Locate the cell with the specified text and output its [X, Y] center coordinate. 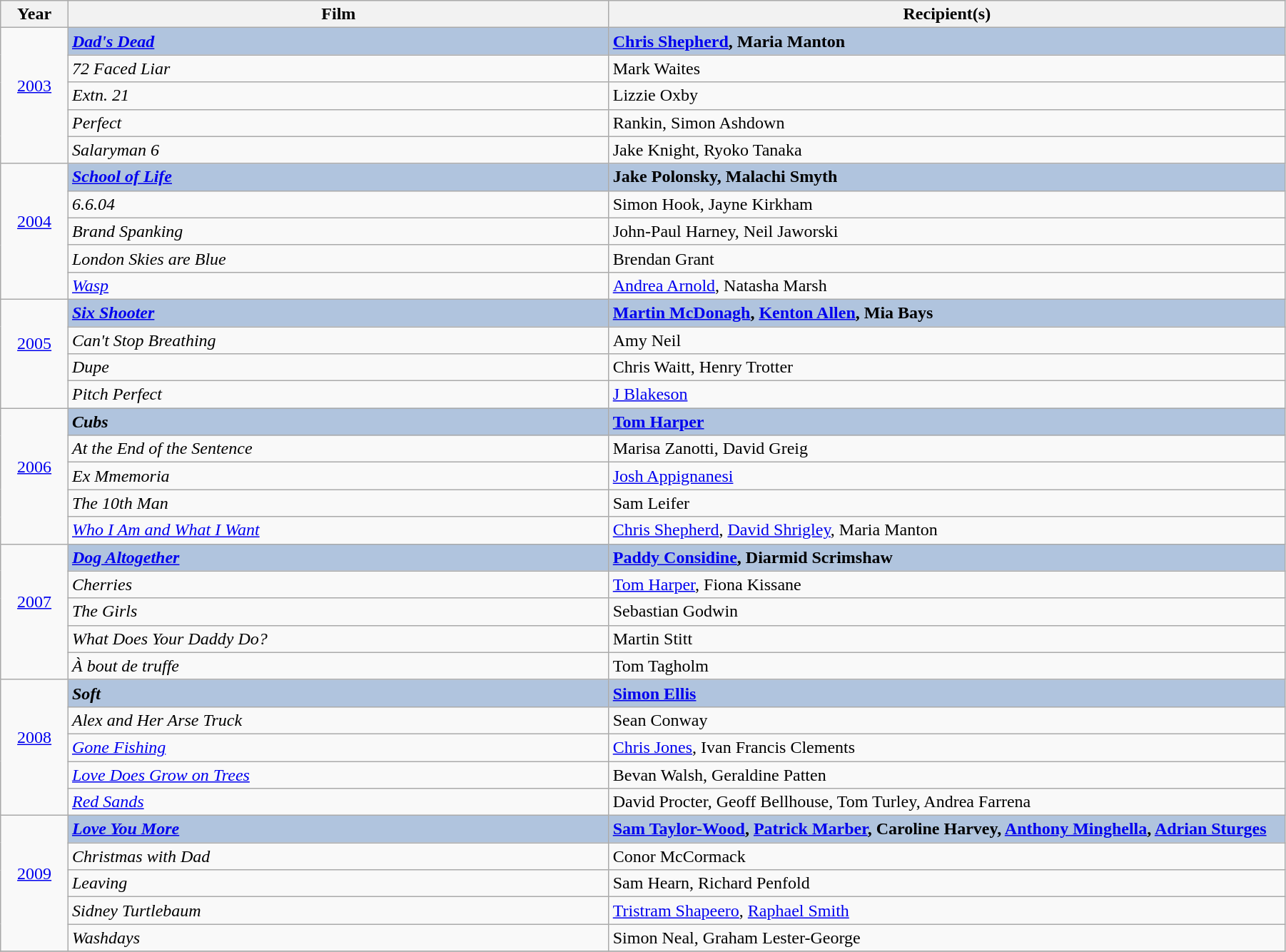
Chris Waitt, Henry Trotter [946, 368]
2007 [34, 612]
Martin Stitt [946, 639]
Washdays [338, 938]
What Does Your Daddy Do? [338, 639]
Martin McDonagh, Kenton Allen, Mia Bays [946, 313]
6.6.04 [338, 204]
Simon Hook, Jayne Kirkham [946, 204]
Tom Harper [946, 422]
Amy Neil [946, 340]
Ex Mmemoria [338, 476]
2004 [34, 231]
Chris Shepherd, Maria Manton [946, 41]
Salaryman 6 [338, 150]
Jake Polonsky, Malachi Smyth [946, 177]
The 10th Man [338, 503]
Bevan Walsh, Geraldine Patten [946, 774]
Mark Waites [946, 69]
72 Faced Liar [338, 69]
2005 [34, 353]
Who I Am and What I Want [338, 530]
À bout de truffe [338, 666]
At the End of the Sentence [338, 449]
Tom Harper, Fiona Kissane [946, 584]
Tom Tagholm [946, 666]
Dog Altogether [338, 557]
Love Does Grow on Trees [338, 774]
Sidney Turtlebaum [338, 911]
David Procter, Geoff Bellhouse, Tom Turley, Andrea Farrena [946, 802]
Alex and Her Arse Truck [338, 720]
Perfect [338, 123]
Extn. 21 [338, 96]
Love You More [338, 829]
Dad's Dead [338, 41]
Simon Ellis [946, 693]
Lizzie Oxby [946, 96]
Year [34, 14]
The Girls [338, 612]
Conor McCormack [946, 856]
Rankin, Simon Ashdown [946, 123]
Sam Taylor-Wood, Patrick Marber, Caroline Harvey, Anthony Minghella, Adrian Sturges [946, 829]
Chris Jones, Ivan Francis Clements [946, 747]
Leaving [338, 883]
Christmas with Dad [338, 856]
Six Shooter [338, 313]
2009 [34, 883]
J Blakeson [946, 395]
Dupe [338, 368]
Recipient(s) [946, 14]
Josh Appignanesi [946, 476]
Film [338, 14]
John-Paul Harney, Neil Jaworski [946, 231]
Andrea Arnold, Natasha Marsh [946, 285]
Soft [338, 693]
Brand Spanking [338, 231]
Can't Stop Breathing [338, 340]
Jake Knight, Ryoko Tanaka [946, 150]
London Skies are Blue [338, 258]
Sean Conway [946, 720]
School of Life [338, 177]
2003 [34, 96]
Gone Fishing [338, 747]
Wasp [338, 285]
Chris Shepherd, David Shrigley, Maria Manton [946, 530]
Cherries [338, 584]
Sam Leifer [946, 503]
Sebastian Godwin [946, 612]
Sam Hearn, Richard Penfold [946, 883]
Paddy Considine, Diarmid Scrimshaw [946, 557]
Brendan Grant [946, 258]
Simon Neal, Graham Lester-George [946, 938]
Marisa Zanotti, David Greig [946, 449]
2006 [34, 476]
Tristram Shapeero, Raphael Smith [946, 911]
Cubs [338, 422]
Red Sands [338, 802]
2008 [34, 747]
Pitch Perfect [338, 395]
